From the cell containing the given text, extract its center point as (x, y) coordinate. 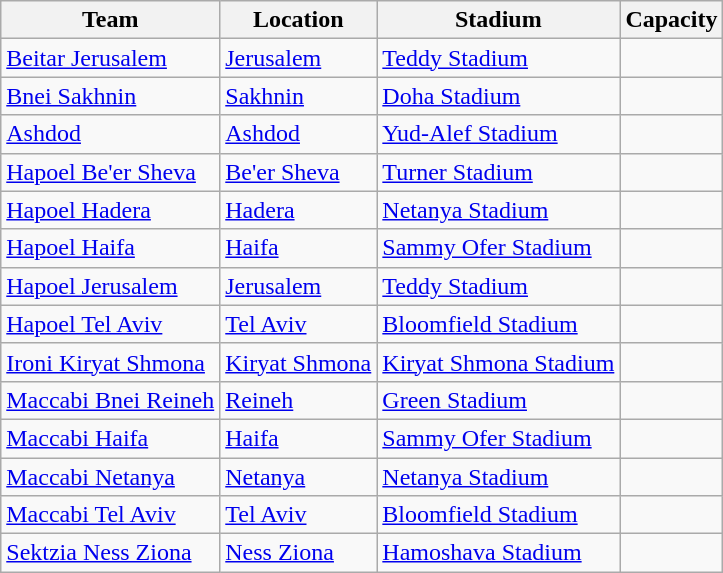
Hamoshava Stadium (498, 553)
Capacity (672, 20)
Bnei Sakhnin (110, 96)
Ironi Kiryat Shmona (110, 362)
Hadera (298, 210)
Sakhnin (298, 96)
Ness Ziona (298, 553)
Team (110, 20)
Maccabi Tel Aviv (110, 515)
Kiryat Shmona Stadium (498, 362)
Maccabi Haifa (110, 438)
Be'er Sheva (298, 172)
Maccabi Bnei Reineh (110, 400)
Reineh (298, 400)
Stadium (498, 20)
Turner Stadium (498, 172)
Hapoel Jerusalem (110, 286)
Sektzia Ness Ziona (110, 553)
Doha Stadium (498, 96)
Hapoel Tel Aviv (110, 324)
Kiryat Shmona (298, 362)
Beitar Jerusalem (110, 58)
Green Stadium (498, 400)
Maccabi Netanya (110, 477)
Netanya (298, 477)
Hapoel Hadera (110, 210)
Hapoel Haifa (110, 248)
Location (298, 20)
Yud-Alef Stadium (498, 134)
Hapoel Be'er Sheva (110, 172)
